Locate the cell with the specified text and output its (X, Y) center coordinate. 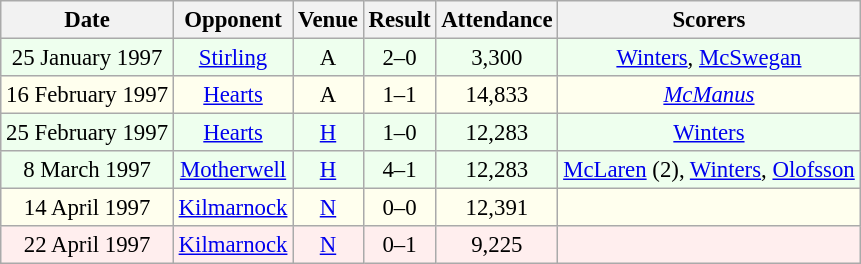
8 March 1997 (88, 170)
14,833 (497, 95)
16 February 1997 (88, 95)
Motherwell (232, 170)
9,225 (497, 245)
1–1 (400, 95)
Venue (328, 20)
Result (400, 20)
12,391 (497, 208)
1–0 (400, 133)
Winters (709, 133)
Scorers (709, 20)
0–1 (400, 245)
0–0 (400, 208)
3,300 (497, 58)
McLaren (2), Winters, Olofsson (709, 170)
25 January 1997 (88, 58)
McManus (709, 95)
Opponent (232, 20)
Attendance (497, 20)
14 April 1997 (88, 208)
2–0 (400, 58)
Winters, McSwegan (709, 58)
4–1 (400, 170)
25 February 1997 (88, 133)
Date (88, 20)
22 April 1997 (88, 245)
Stirling (232, 58)
